Determine the (X, Y) coordinate at the center of the cell enclosing the given text.  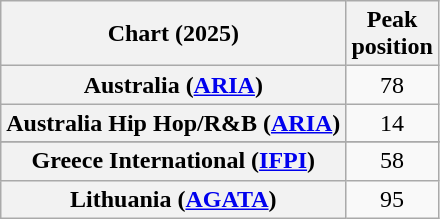
Peakposition (392, 34)
Australia Hip Hop/R&B (ARIA) (174, 123)
95 (392, 199)
Greece International (IFPI) (174, 161)
Australia (ARIA) (174, 85)
58 (392, 161)
78 (392, 85)
Lithuania (AGATA) (174, 199)
Chart (2025) (174, 34)
14 (392, 123)
